Determine the [x, y] coordinate at the center of the cell enclosing the given text.  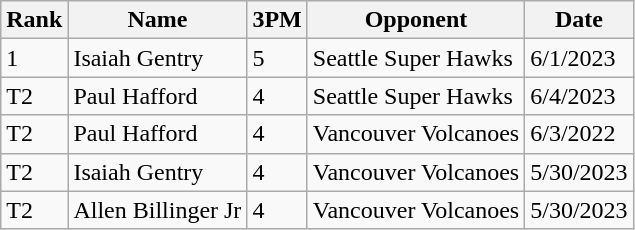
Date [579, 20]
3PM [277, 20]
6/3/2022 [579, 134]
1 [34, 58]
5 [277, 58]
Opponent [416, 20]
Name [158, 20]
6/4/2023 [579, 96]
6/1/2023 [579, 58]
Allen Billinger Jr [158, 210]
Rank [34, 20]
